Identify which cell holds the provided text, then report its [X, Y] central coordinate. 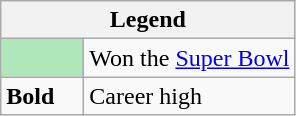
Career high [190, 96]
Won the Super Bowl [190, 58]
Bold [42, 96]
Legend [148, 20]
